From the cell containing the given text, extract its center point as [X, Y] coordinate. 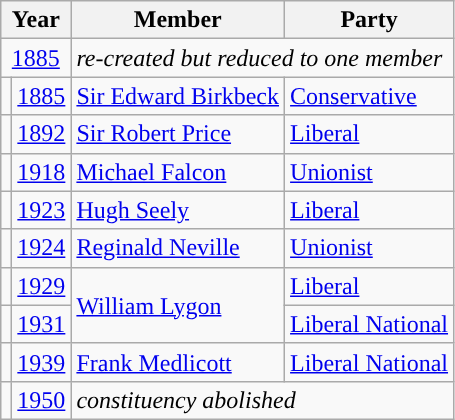
constituency abolished [262, 400]
Michael Falcon [178, 172]
Year [36, 20]
1931 [42, 324]
Sir Robert Price [178, 134]
1950 [42, 400]
1918 [42, 172]
Frank Medlicott [178, 362]
Conservative [370, 96]
1892 [42, 134]
Party [370, 20]
1939 [42, 362]
Member [178, 20]
1923 [42, 210]
Sir Edward Birkbeck [178, 96]
1924 [42, 248]
Hugh Seely [178, 210]
William Lygon [178, 305]
Reginald Neville [178, 248]
1929 [42, 286]
re-created but reduced to one member [262, 58]
